For the text-containing cell, return its midpoint in [x, y] coordinate format. 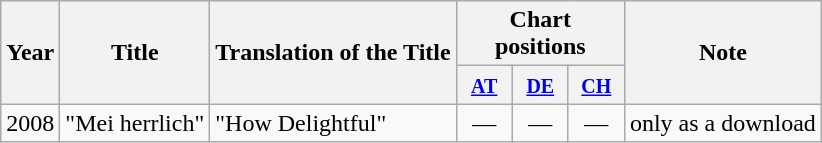
only as a download [722, 123]
Year [30, 52]
"How Delightful" [333, 123]
DE [540, 85]
Note [722, 52]
"Mei herrlich" [135, 123]
Title [135, 52]
Translation of the Title [333, 52]
AT [484, 85]
CH [596, 85]
Chart positions [540, 34]
2008 [30, 123]
